Determine the (x, y) coordinate at the center of the cell enclosing the given text.  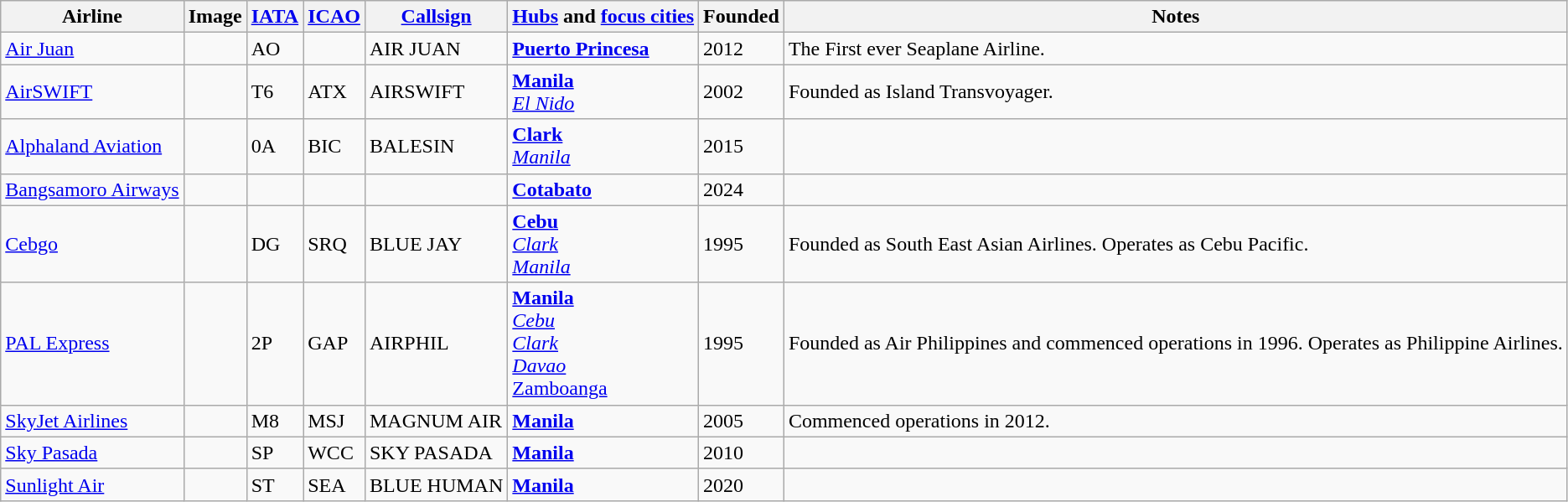
ST (275, 484)
Hubs and focus cities (603, 17)
SKY PASADA (436, 453)
IATA (275, 17)
2015 (742, 146)
Air Juan (92, 49)
DG (275, 244)
2P (275, 344)
ManilaCebuClarkDavaoZamboanga (603, 344)
BALESIN (436, 146)
AirSWIFT (92, 92)
SP (275, 453)
Sunlight Air (92, 484)
2012 (742, 49)
Puerto Princesa (603, 49)
The First ever Seaplane Airline. (1175, 49)
SkyJet Airlines (92, 421)
Founded as Island Transvoyager. (1175, 92)
Cebgo (92, 244)
ClarkManila (603, 146)
SRQ (334, 244)
PAL Express (92, 344)
BIC (334, 146)
AIR JUAN (436, 49)
CebuClarkManila (603, 244)
GAP (334, 344)
M8 (275, 421)
Commenced operations in 2012. (1175, 421)
MAGNUM AIR (436, 421)
Sky Pasada (92, 453)
MSJ (334, 421)
Founded (742, 17)
2024 (742, 189)
Founded as South East Asian Airlines. Operates as Cebu Pacific. (1175, 244)
Callsign (436, 17)
AO (275, 49)
Airline (92, 17)
T6 (275, 92)
2010 (742, 453)
2002 (742, 92)
2020 (742, 484)
2005 (742, 421)
ManilaEl Nido (603, 92)
Alphaland Aviation (92, 146)
AIRPHIL (436, 344)
Bangsamoro Airways (92, 189)
BLUE JAY (436, 244)
SEA (334, 484)
Image (215, 17)
0A (275, 146)
ICAO (334, 17)
ATX (334, 92)
Notes (1175, 17)
Cotabato (603, 189)
AIRSWIFT (436, 92)
BLUE HUMAN (436, 484)
Founded as Air Philippines and commenced operations in 1996. Operates as Philippine Airlines. (1175, 344)
WCC (334, 453)
